Return the (x, y) coordinate for the center point of the cell that contains the specified text.  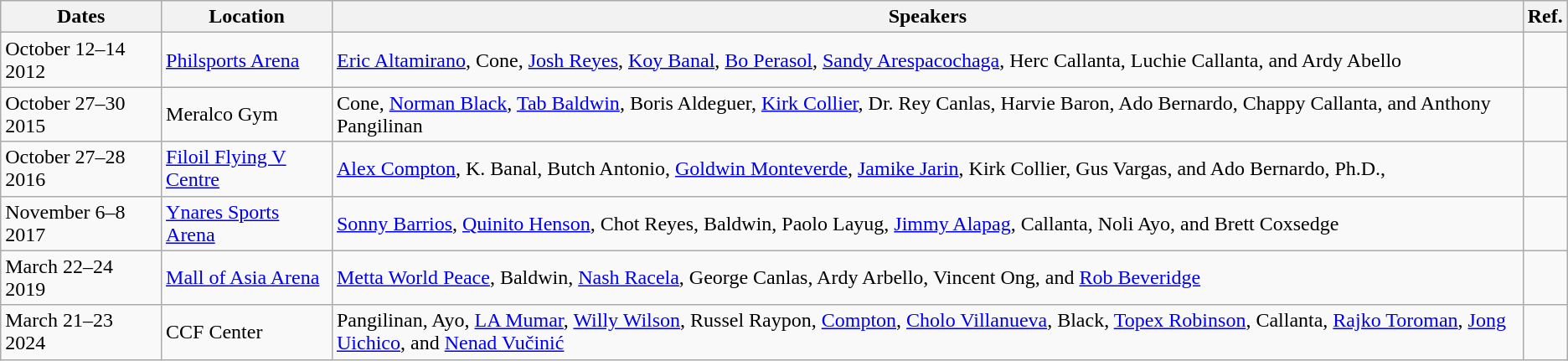
CCF Center (247, 332)
October 12–14 2012 (81, 60)
Philsports Arena (247, 60)
Alex Compton, K. Banal, Butch Antonio, Goldwin Monteverde, Jamike Jarin, Kirk Collier, Gus Vargas, and Ado Bernardo, Ph.D., (927, 169)
Cone, Norman Black, Tab Baldwin, Boris Aldeguer, Kirk Collier, Dr. Rey Canlas, Harvie Baron, Ado Bernardo, Chappy Callanta, and Anthony Pangilinan (927, 114)
Speakers (927, 17)
Meralco Gym (247, 114)
Sonny Barrios, Quinito Henson, Chot Reyes, Baldwin, Paolo Layug, Jimmy Alapag, Callanta, Noli Ayo, and Brett Coxsedge (927, 223)
Dates (81, 17)
October 27–28 2016 (81, 169)
November 6–8 2017 (81, 223)
March 21–23 2024 (81, 332)
Filoil Flying V Centre (247, 169)
Ynares Sports Arena (247, 223)
October 27–30 2015 (81, 114)
Metta World Peace, Baldwin, Nash Racela, George Canlas, Ardy Arbello, Vincent Ong, and Rob Beveridge (927, 278)
Eric Altamirano, Cone, Josh Reyes, Koy Banal, Bo Perasol, Sandy Arespacochaga, Herc Callanta, Luchie Callanta, and Ardy Abello (927, 60)
Ref. (1545, 17)
Location (247, 17)
Mall of Asia Arena (247, 278)
March 22–24 2019 (81, 278)
